Scan for the cell matching the given text and deliver its (X, Y) coordinate at center. 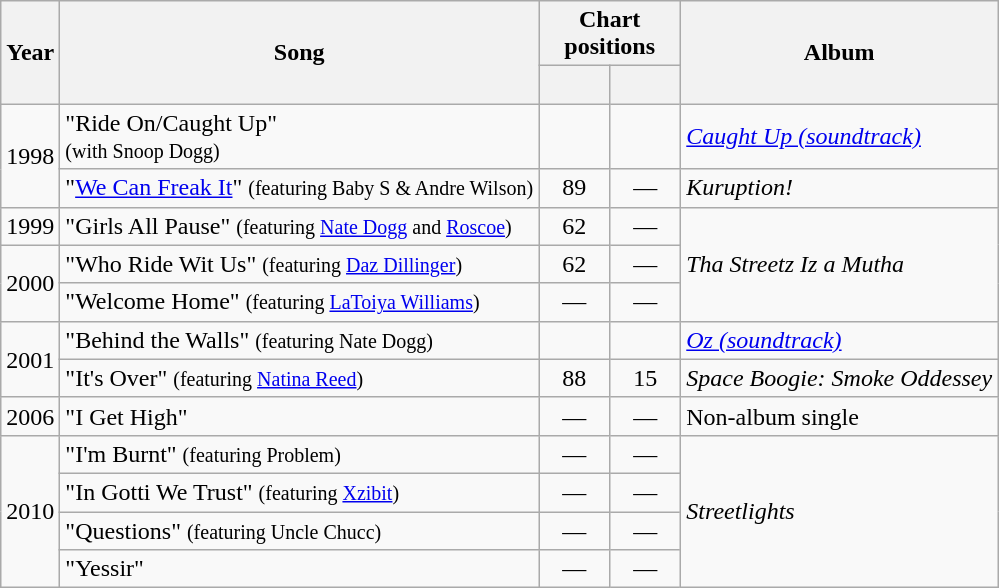
Kuruption! (840, 188)
"Who Ride Wit Us" (featuring Daz Dillinger) (300, 264)
2001 (30, 359)
"I Get High" (300, 416)
"I'm Burnt" (featuring Problem) (300, 454)
"Questions" (featuring Uncle Chucc) (300, 531)
Oz (soundtrack) (840, 340)
"In Gotti We Trust" (featuring Xzibit) (300, 492)
1998 (30, 156)
Song (300, 52)
89 (574, 188)
Year (30, 52)
Streetlights (840, 511)
Chart positions (610, 34)
"Yessir" (300, 569)
"We Can Freak It" (featuring Baby S & Andre Wilson) (300, 188)
Tha Streetz Iz a Mutha (840, 264)
"It's Over" (featuring Natina Reed) (300, 378)
15 (646, 378)
"Behind the Walls" (featuring Nate Dogg) (300, 340)
2010 (30, 511)
88 (574, 378)
"Ride On/Caught Up"(with Snoop Dogg) (300, 136)
2006 (30, 416)
2000 (30, 283)
1999 (30, 226)
Caught Up (soundtrack) (840, 136)
Non-album single (840, 416)
Album (840, 52)
"Girls All Pause" (featuring Nate Dogg and Roscoe) (300, 226)
Space Boogie: Smoke Oddessey (840, 378)
"Welcome Home" (featuring LaToiya Williams) (300, 302)
